For the text-containing cell, return its midpoint in (x, y) coordinate format. 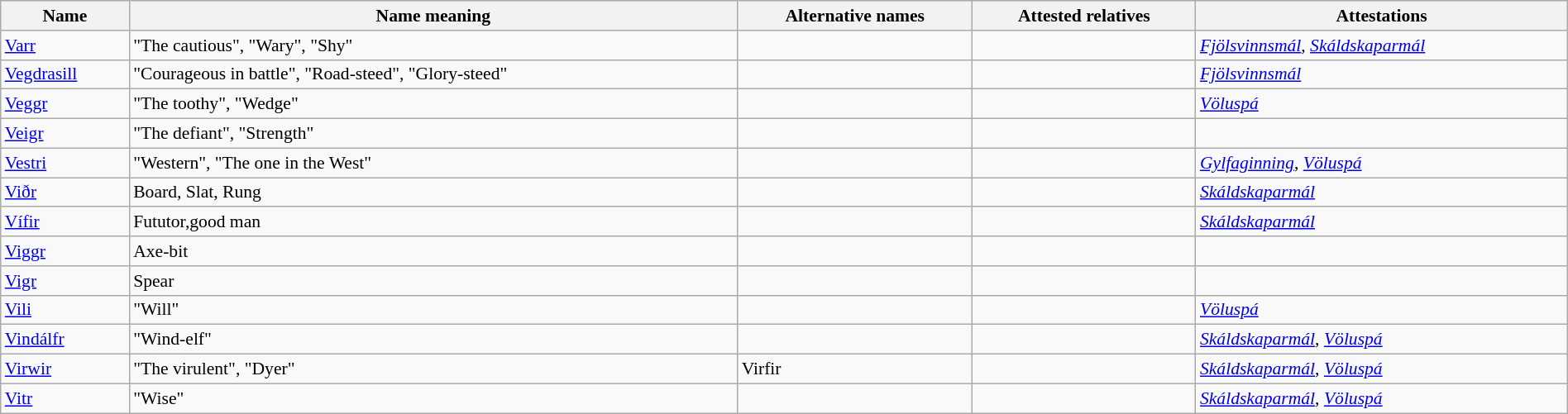
"Wind-elf" (433, 340)
"Western", "The one in the West" (433, 163)
Vigr (65, 281)
Vífir (65, 222)
Vestri (65, 163)
"The virulent", "Dyer" (433, 369)
Virfir (855, 369)
Spear (433, 281)
Vindálfr (65, 340)
"Courageous in battle", "Road-steed", "Glory-steed" (433, 74)
Name (65, 16)
Veigr (65, 134)
"The defiant", "Strength" (433, 134)
Fjölsvinnsmál (1381, 74)
Name meaning (433, 16)
Vili (65, 310)
Viðr (65, 193)
Gylfaginning, Völuspá (1381, 163)
Veggr (65, 104)
"Will" (433, 310)
"The toothy", "Wedge" (433, 104)
Attested relatives (1084, 16)
Axe-bit (433, 251)
Virwir (65, 369)
Attestations (1381, 16)
Fututor,good man (433, 222)
"Wise" (433, 398)
Board, Slat, Rung (433, 193)
Fjölsvinnsmál, Skáldskaparmál (1381, 45)
Vegdrasill (65, 74)
"The cautious", "Wary", "Shy" (433, 45)
Alternative names (855, 16)
Vitr (65, 398)
Viggr (65, 251)
Varr (65, 45)
